Locate the cell with the specified text and output its [X, Y] center coordinate. 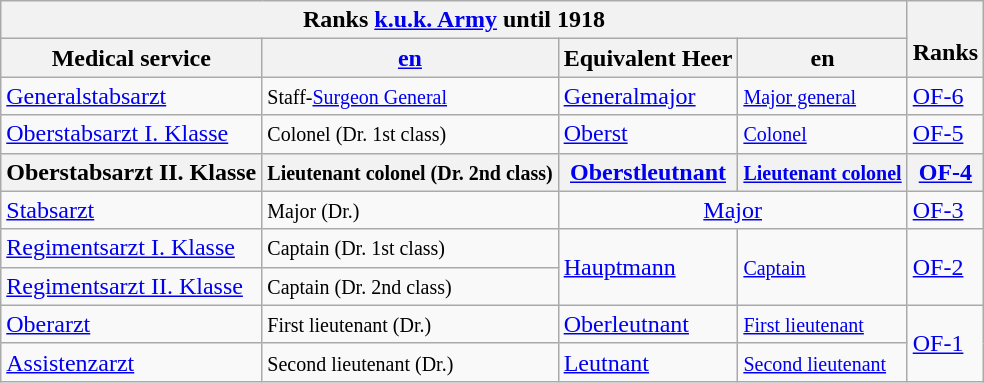
Staff-Surgeon General [410, 96]
Leutnant [648, 362]
Captain [822, 267]
Colonel (Dr. 1st class) [410, 134]
Generalstabsarzt [132, 96]
Major [732, 210]
Medical service [132, 58]
Assistenzarzt [132, 362]
OF-4 [945, 172]
Oberstabsarzt I. Klasse [132, 134]
Oberstleutnant [648, 172]
Oberleutnant [648, 324]
Lieutenant colonel [822, 172]
Colonel [822, 134]
OF-6 [945, 96]
Regimentsarzt II. Klasse [132, 286]
Regimentsarzt I. Klasse [132, 248]
First lieutenant (Dr.) [410, 324]
Major (Dr.) [410, 210]
OF-1 [945, 343]
Ranks [945, 39]
Lieutenant colonel (Dr. 2nd class) [410, 172]
Hauptmann [648, 267]
Second lieutenant [822, 362]
Ranks k.u.k. Army until 1918 [454, 20]
OF-2 [945, 267]
OF-3 [945, 210]
Oberstabsarzt II. Klasse [132, 172]
Major general [822, 96]
Second lieutenant (Dr.) [410, 362]
Equivalent Heer [648, 58]
Stabsarzt [132, 210]
Generalmajor [648, 96]
Oberarzt [132, 324]
First lieutenant [822, 324]
OF-5 [945, 134]
Captain (Dr. 2nd class) [410, 286]
Oberst [648, 134]
Captain (Dr. 1st class) [410, 248]
